Search for the cell housing the specified text and yield its (X, Y) center coordinate. 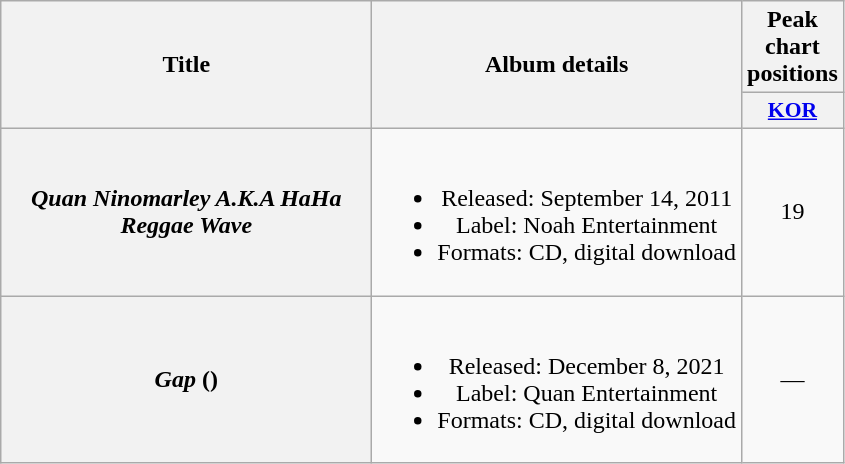
— (793, 380)
Album details (557, 65)
Peak chart positions (793, 47)
KOR (793, 111)
Gap () (186, 380)
19 (793, 212)
Quan Ninomarley A.K.A HaHa Reggae Wave (186, 212)
Released: September 14, 2011Label: Noah EntertainmentFormats: CD, digital download (557, 212)
Title (186, 65)
Released: December 8, 2021Label: Quan EntertainmentFormats: CD, digital download (557, 380)
